Output the [X, Y] coordinate of the center of the cell containing the given text.  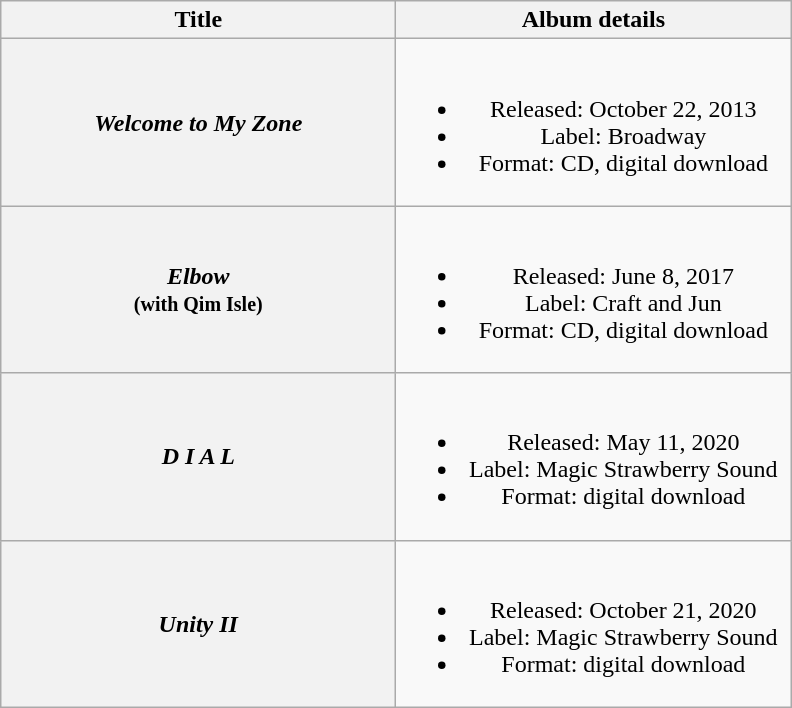
Welcome to My Zone [198, 122]
Released: May 11, 2020Label: Magic Strawberry SoundFormat: digital download [594, 456]
Released: October 22, 2013Label: BroadwayFormat: CD, digital download [594, 122]
Released: June 8, 2017Label: Craft and JunFormat: CD, digital download [594, 290]
Unity II [198, 624]
Released: October 21, 2020Label: Magic Strawberry SoundFormat: digital download [594, 624]
Album details [594, 20]
D I A L [198, 456]
Elbow(with Qim Isle) [198, 290]
Title [198, 20]
